Return the (X, Y) coordinate for the center point of the cell that contains the specified text.  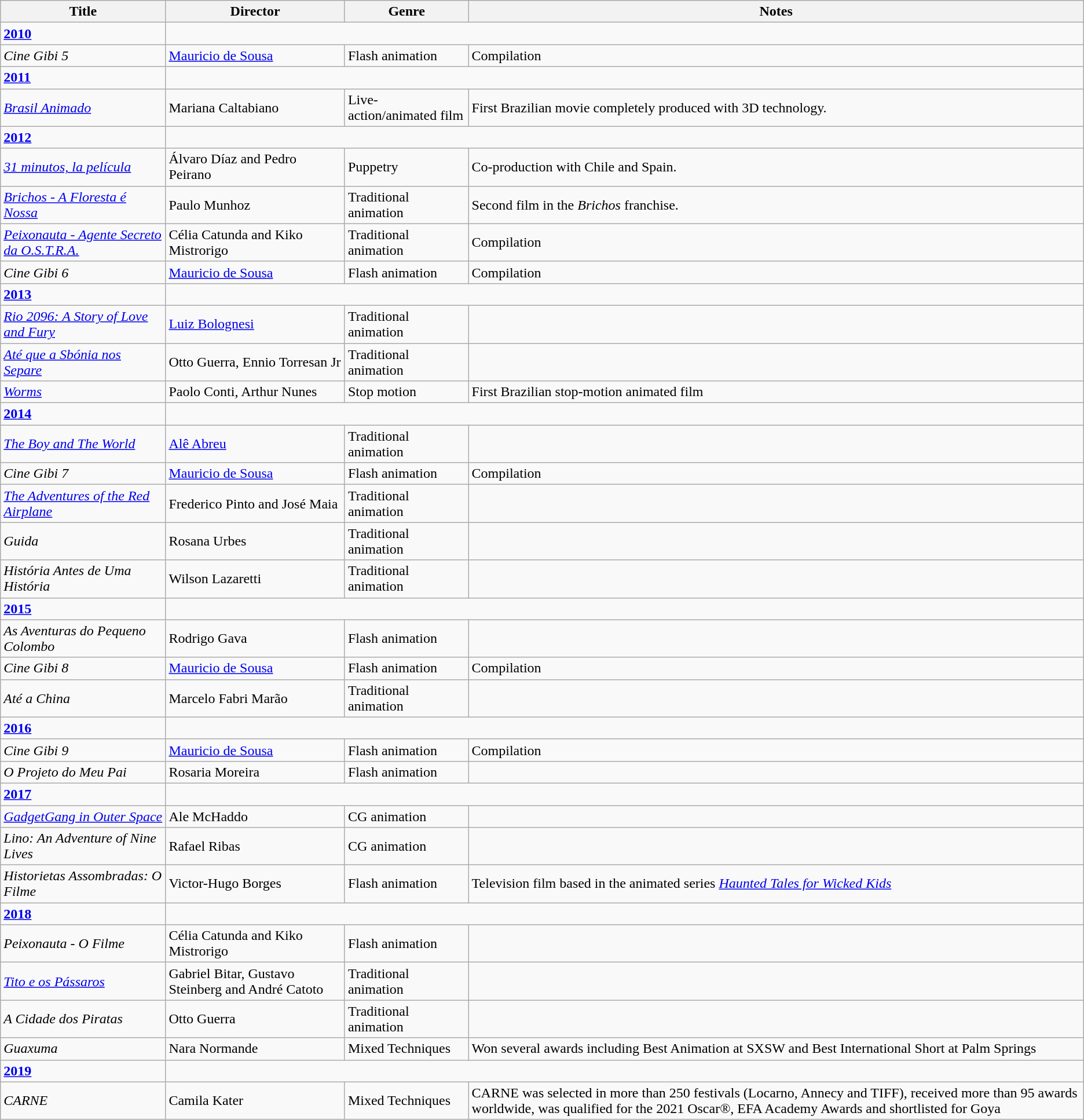
Wilson Lazaretti (255, 579)
Co-production with Chile and Spain. (776, 167)
Title (83, 12)
Otto Guerra (255, 1019)
Até a China (83, 698)
Guaxuma (83, 1049)
2013 (83, 294)
Stop motion (407, 392)
The Boy and The World (83, 444)
First Brazilian movie completely produced with 3D technology. (776, 108)
Won several awards including Best Animation at SXSW and Best International Short at Palm Springs (776, 1049)
31 minutos, la película (83, 167)
Guida (83, 541)
Ale McHaddo (255, 816)
The Adventures of the Red Airplane (83, 504)
Tito e os Pássaros (83, 981)
Camila Kater (255, 1100)
2016 (83, 728)
Até que a Sbónia nos Separe (83, 361)
Notes (776, 12)
Historietas Assombradas: O Filme (83, 884)
Peixonauta - Agente Secreto da O.S.T.R.A. (83, 242)
Otto Guerra, Ennio Torresan Jr (255, 361)
First Brazilian stop-motion animated film (776, 392)
Brichos - A Floresta é Nossa (83, 205)
As Aventuras do Pequeno Colombo (83, 638)
Lino: An Adventure of Nine Lives (83, 847)
2014 (83, 414)
Rosaria Moreira (255, 772)
Cine Gibi 9 (83, 750)
Álvaro Díaz and Pedro Peirano (255, 167)
Gabriel Bitar, Gustavo Steinberg and André Catoto (255, 981)
Rio 2096: A Story of Love and Fury (83, 324)
O Projeto do Meu Pai (83, 772)
2011 (83, 78)
Rafael Ribas (255, 847)
Cine Gibi 7 (83, 474)
Puppetry (407, 167)
A Cidade dos Piratas (83, 1019)
2017 (83, 794)
Marcelo Fabri Marão (255, 698)
Genre (407, 12)
Frederico Pinto and José Maia (255, 504)
Nara Normande (255, 1049)
Rosana Urbes (255, 541)
Rodrigo Gava (255, 638)
Cine Gibi 6 (83, 272)
Peixonauta - O Filme (83, 944)
História Antes de Uma História (83, 579)
Director (255, 12)
Brasil Animado (83, 108)
Paulo Munhoz (255, 205)
Luiz Bolognesi (255, 324)
Television film based in the animated series Haunted Tales for Wicked Kids (776, 884)
Mariana Caltabiano (255, 108)
2018 (83, 914)
Victor-Hugo Borges (255, 884)
GadgetGang in Outer Space (83, 816)
Alê Abreu (255, 444)
Cine Gibi 8 (83, 668)
2015 (83, 609)
2010 (83, 34)
2019 (83, 1071)
Cine Gibi 5 (83, 56)
Second film in the Brichos franchise. (776, 205)
Live-action/animated film (407, 108)
CARNE (83, 1100)
2012 (83, 137)
Paolo Conti, Arthur Nunes (255, 392)
Worms (83, 392)
